Scan for the cell matching the given text and deliver its (X, Y) coordinate at center. 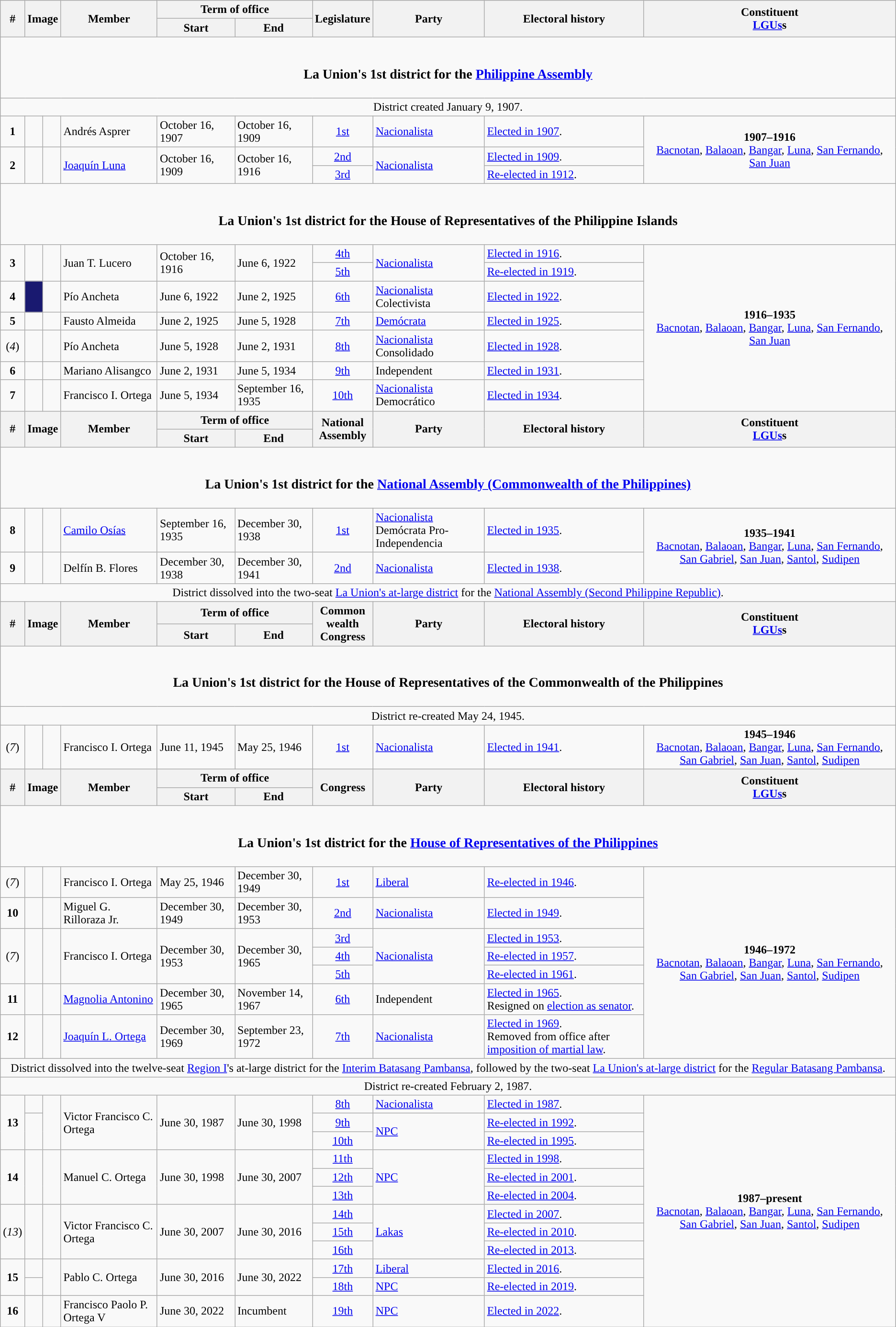
Elected in 1934. (564, 396)
Joaquín Luna (109, 165)
Pablo C. Ortega (109, 1277)
La Union's 1st district for the House of Representatives of the Commonwealth of the Philippines (448, 676)
Elected in 1987. (564, 1104)
Re-elected in 2004. (564, 1195)
Demócrata (429, 321)
District created January 9, 1907. (448, 107)
Re-elected in 2013. (564, 1250)
December 30, 1969 (196, 1037)
Re-elected in 1995. (564, 1141)
Re-elected in 1919. (564, 272)
18th (343, 1286)
6 (12, 371)
CommonwealthCongress (343, 624)
Incumbent (274, 1311)
La Union's 1st district for the Philippine Assembly (448, 67)
Elected in 1931. (564, 371)
NationalAssembly (343, 429)
(13) (12, 1232)
19th (343, 1311)
3 (12, 263)
Elected in 1965.Resigned on election as senator. (564, 999)
12 (12, 1037)
Mariano Alisangco (109, 371)
November 14, 1967 (274, 999)
2 (12, 165)
Elected in 1953. (564, 938)
Re-elected in 2010. (564, 1232)
Francisco Paolo P. Ortega V (109, 1311)
1916–1935Bacnotan, Balaoan, Bangar, Luna, San Fernando, San Juan (770, 328)
Magnolia Antonino (109, 999)
10 (12, 913)
NacionalistaDemocrático (429, 396)
Elected in 1969.Removed from office after imposition of martial law. (564, 1037)
Elected in 1998. (564, 1159)
1945–1946Bacnotan, Balaoan, Bangar, Luna, San Fernando, San Gabriel, San Juan, Santol, Sudipen (770, 747)
Fausto Almeida (109, 321)
December 30, 1941 (274, 568)
District dissolved into the two-seat La Union's at-large district for the National Assembly (Second Philippine Republic). (448, 592)
1987–presentBacnotan, Balaoan, Bangar, Luna, San Fernando, San Gabriel, San Juan, Santol, Sudipen (770, 1211)
District re-created May 24, 1945. (448, 716)
Re-elected in 1961. (564, 975)
5 (12, 321)
15 (12, 1277)
Re-elected in 1946. (564, 882)
17th (343, 1268)
9 (12, 568)
16 (12, 1311)
Elected in 2022. (564, 1311)
October 16, 1907 (196, 131)
Congress (343, 787)
1907–1916Bacnotan, Balaoan, Bangar, Luna, San Fernando, San Juan (770, 149)
September 23, 1972 (274, 1037)
La Union's 1st district for the National Assembly (Commonwealth of the Philippines) (448, 478)
NacionalistaColectivista (429, 297)
Delfín B. Flores (109, 568)
Elected in 2016. (564, 1268)
Re-elected in 1992. (564, 1123)
8 (12, 530)
1 (12, 131)
Camilo Osías (109, 530)
Juan T. Lucero (109, 263)
15th (343, 1232)
Elected in 1938. (564, 568)
NacionalistaDemócrata Pro-Independencia (429, 530)
La Union's 1st district for the House of Representatives of the Philippines (448, 836)
Joaquín L. Ortega (109, 1037)
Elected in 1941. (564, 747)
4 (12, 297)
Elected in 1949. (564, 913)
Manuel C. Ortega (109, 1177)
Andrés Asprer (109, 131)
District re-created February 2, 1987. (448, 1086)
11th (343, 1159)
Elected in 1928. (564, 346)
Elected in 1907. (564, 131)
June 11, 1945 (196, 747)
Legislature (343, 19)
1935–1941Bacnotan, Balaoan, Bangar, Luna, San Fernando, San Gabriel, San Juan, Santol, Sudipen (770, 546)
13 (12, 1123)
La Union's 1st district for the House of Representatives of the Philippine Islands (448, 214)
14 (12, 1177)
Re-elected in 2001. (564, 1177)
(4) (12, 346)
Re-elected in 1957. (564, 956)
Elected in 1922. (564, 297)
11 (12, 999)
13th (343, 1195)
Re-elected in 2019. (564, 1286)
Re-elected in 1912. (564, 174)
12th (343, 1177)
Elected in 1925. (564, 321)
June 30, 1987 (196, 1123)
Elected in 1935. (564, 530)
14th (343, 1214)
Elected in 1909. (564, 156)
Miguel G. Rilloraza Jr. (109, 913)
7 (12, 396)
Lakas (429, 1232)
16th (343, 1250)
1946–1972Bacnotan, Balaoan, Bangar, Luna, San Fernando, San Gabriel, San Juan, Santol, Sudipen (770, 963)
NacionalistaConsolidado (429, 346)
Elected in 2007. (564, 1214)
Elected in 1916. (564, 254)
